Locate the cell with the specified text and output its [x, y] center coordinate. 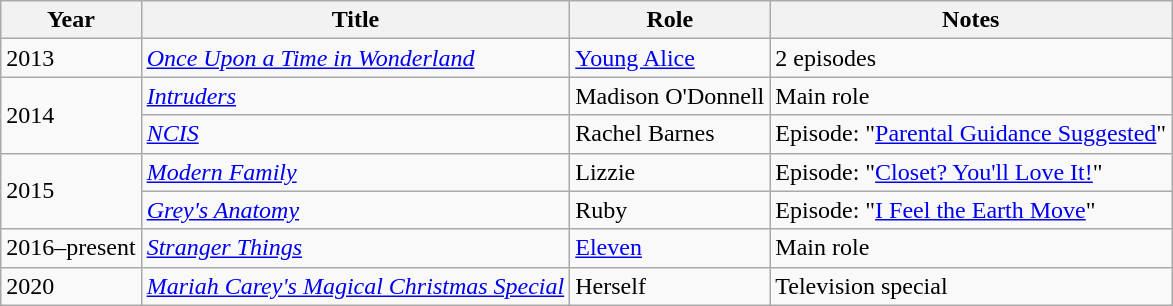
2014 [71, 115]
Role [670, 20]
Episode: "I Feel the Earth Move" [971, 210]
Stranger Things [356, 248]
NCIS [356, 134]
2015 [71, 191]
Once Upon a Time in Wonderland [356, 58]
Mariah Carey's Magical Christmas Special [356, 286]
Rachel Barnes [670, 134]
Episode: "Parental Guidance Suggested" [971, 134]
Ruby [670, 210]
Notes [971, 20]
2013 [71, 58]
Madison O'Donnell [670, 96]
Intruders [356, 96]
Episode: "Closet? You'll Love It!" [971, 172]
Modern Family [356, 172]
2020 [71, 286]
2 episodes [971, 58]
Year [71, 20]
Television special [971, 286]
Herself [670, 286]
Grey's Anatomy [356, 210]
Lizzie [670, 172]
Eleven [670, 248]
Young Alice [670, 58]
2016–present [71, 248]
Title [356, 20]
